Identify which cell holds the provided text, then report its [x, y] central coordinate. 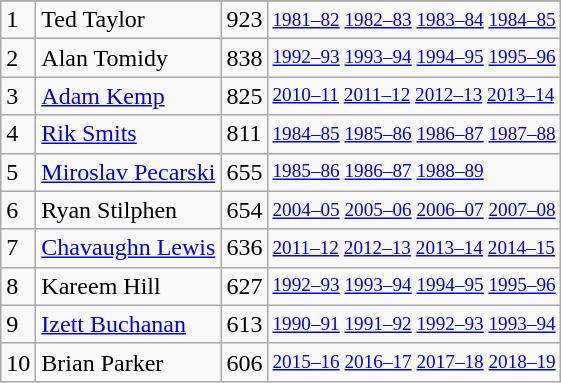
811 [244, 134]
1990–91 1991–92 1992–93 1993–94 [414, 324]
7 [18, 248]
Adam Kemp [128, 96]
Izett Buchanan [128, 324]
Brian Parker [128, 362]
Ryan Stilphen [128, 210]
654 [244, 210]
10 [18, 362]
2015–16 2016–17 2017–18 2018–19 [414, 362]
8 [18, 286]
Alan Tomidy [128, 58]
825 [244, 96]
2004–05 2005–06 2006–07 2007–08 [414, 210]
Ted Taylor [128, 20]
Chavaughn Lewis [128, 248]
2010–11 2011–12 2012–13 2013–14 [414, 96]
Rik Smits [128, 134]
6 [18, 210]
1 [18, 20]
9 [18, 324]
3 [18, 96]
613 [244, 324]
5 [18, 172]
636 [244, 248]
655 [244, 172]
838 [244, 58]
Miroslav Pecarski [128, 172]
627 [244, 286]
923 [244, 20]
1981–82 1982–83 1983–84 1984–85 [414, 20]
4 [18, 134]
2 [18, 58]
606 [244, 362]
1984–85 1985–86 1986–87 1987–88 [414, 134]
1985–86 1986–87 1988–89 [414, 172]
Kareem Hill [128, 286]
2011–12 2012–13 2013–14 2014–15 [414, 248]
